Find where the given text appears and provide that cell's center as [x, y] coordinate. 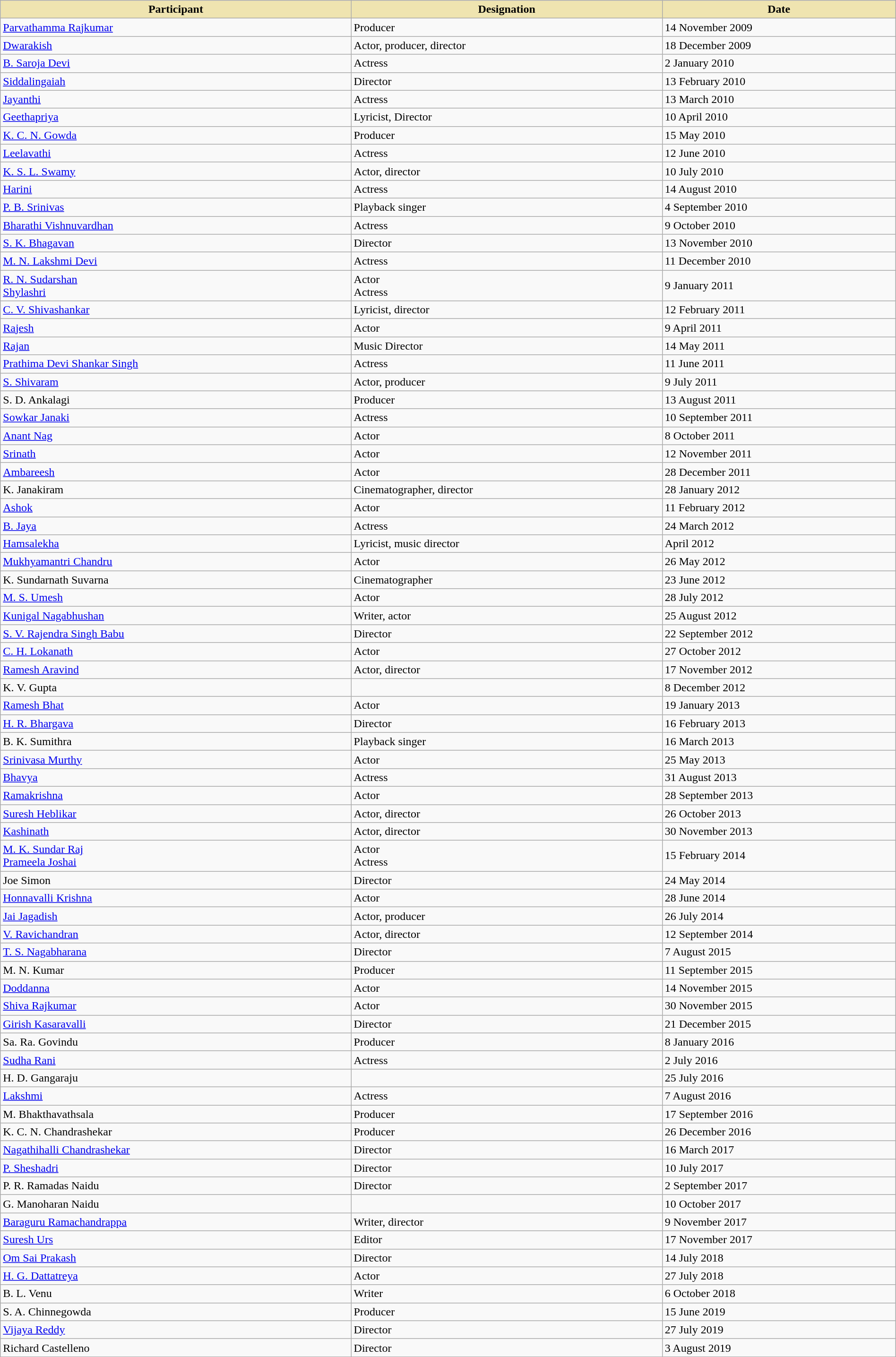
Anant Nag [176, 436]
Jayanthi [176, 99]
15 May 2010 [779, 135]
T. S. Nagabharana [176, 952]
M. K. Sundar RajPrameela Joshai [176, 856]
11 June 2011 [779, 364]
13 March 2010 [779, 99]
B. Jaya [176, 526]
S. A. Chinnegowda [176, 1312]
16 February 2013 [779, 723]
Writer, director [507, 1222]
2 September 2017 [779, 1186]
27 October 2012 [779, 652]
25 May 2013 [779, 759]
G. Manoharan Naidu [176, 1204]
8 January 2016 [779, 1042]
Sa. Ra. Govindu [176, 1042]
M. Bhakthavathsala [176, 1114]
Writer [507, 1294]
Nagathihalli Chandrashekar [176, 1150]
10 October 2017 [779, 1204]
K. C. N. Gowda [176, 135]
Om Sai Prakash [176, 1258]
Shiva Rajkumar [176, 1006]
24 March 2012 [779, 526]
Ambareesh [176, 472]
26 December 2016 [779, 1132]
Lakshmi [176, 1096]
14 November 2009 [779, 27]
8 December 2012 [779, 687]
10 July 2010 [779, 171]
Participant [176, 9]
25 August 2012 [779, 616]
M. N. Kumar [176, 970]
Doddanna [176, 988]
Cinematographer [507, 580]
Mukhyamantri Chandru [176, 562]
Lyricist, music director [507, 544]
25 July 2016 [779, 1078]
2 July 2016 [779, 1060]
11 February 2012 [779, 507]
21 December 2015 [779, 1024]
B. Saroja Devi [176, 63]
9 July 2011 [779, 382]
30 November 2013 [779, 832]
Rajan [176, 346]
K. S. L. Swamy [176, 171]
Ramakrishna [176, 795]
Girish Kasaravalli [176, 1024]
18 December 2009 [779, 45]
15 February 2014 [779, 856]
11 December 2010 [779, 261]
H. R. Bhargava [176, 723]
M. S. Umesh [176, 598]
3 August 2019 [779, 1348]
Joe Simon [176, 880]
12 September 2014 [779, 934]
17 November 2012 [779, 670]
Rajesh [176, 328]
K. Janakiram [176, 490]
Bharathi Vishnuvardhan [176, 225]
22 September 2012 [779, 634]
30 November 2015 [779, 1006]
9 October 2010 [779, 225]
B. K. Sumithra [176, 741]
13 February 2010 [779, 81]
28 January 2012 [779, 490]
17 September 2016 [779, 1114]
11 September 2015 [779, 970]
Music Director [507, 346]
S. V. Rajendra Singh Babu [176, 634]
26 July 2014 [779, 916]
Designation [507, 9]
C. H. Lokanath [176, 652]
Writer, actor [507, 616]
24 May 2014 [779, 880]
Prathima Devi Shankar Singh [176, 364]
14 May 2011 [779, 346]
Suresh Heblikar [176, 813]
S. Shivaram [176, 382]
B. L. Venu [176, 1294]
Harini [176, 189]
9 April 2011 [779, 328]
Parvathamma Rajkumar [176, 27]
V. Ravichandran [176, 934]
Actor, producer, director [507, 45]
R. N. SudarshanShylashri [176, 285]
Geethapriya [176, 117]
26 May 2012 [779, 562]
K. V. Gupta [176, 687]
15 June 2019 [779, 1312]
26 October 2013 [779, 813]
Baraguru Ramachandrappa [176, 1222]
2 January 2010 [779, 63]
17 November 2017 [779, 1240]
Ramesh Bhat [176, 705]
4 September 2010 [779, 207]
12 November 2011 [779, 454]
P. B. Srinivas [176, 207]
Dwarakish [176, 45]
Vijaya Reddy [176, 1330]
S. D. Ankalagi [176, 400]
Date [779, 9]
Sowkar Janaki [176, 418]
Sudha Rani [176, 1060]
12 February 2011 [779, 310]
April 2012 [779, 544]
6 October 2018 [779, 1294]
14 August 2010 [779, 189]
9 January 2011 [779, 285]
27 July 2018 [779, 1276]
10 July 2017 [779, 1168]
Kunigal Nagabhushan [176, 616]
Lyricist, director [507, 310]
31 August 2013 [779, 777]
P. Sheshadri [176, 1168]
16 March 2013 [779, 741]
7 August 2015 [779, 952]
16 March 2017 [779, 1150]
27 July 2019 [779, 1330]
S. K. Bhagavan [176, 243]
K. Sundarnath Suvarna [176, 580]
Srinath [176, 454]
H. G. Dattatreya [176, 1276]
28 July 2012 [779, 598]
Jai Jagadish [176, 916]
P. R. Ramadas Naidu [176, 1186]
Cinematographer, director [507, 490]
Hamsalekha [176, 544]
28 September 2013 [779, 795]
Leelavathi [176, 153]
8 October 2011 [779, 436]
10 April 2010 [779, 117]
Ashok [176, 507]
Ramesh Aravind [176, 670]
13 November 2010 [779, 243]
Srinivasa Murthy [176, 759]
Kashinath [176, 832]
Siddalingaiah [176, 81]
M. N. Lakshmi Devi [176, 261]
Bhavya [176, 777]
28 December 2011 [779, 472]
H. D. Gangaraju [176, 1078]
K. C. N. Chandrashekar [176, 1132]
Honnavalli Krishna [176, 898]
14 July 2018 [779, 1258]
28 June 2014 [779, 898]
C. V. Shivashankar [176, 310]
23 June 2012 [779, 580]
12 June 2010 [779, 153]
9 November 2017 [779, 1222]
Suresh Urs [176, 1240]
Lyricist, Director [507, 117]
Editor [507, 1240]
10 September 2011 [779, 418]
Richard Castelleno [176, 1348]
14 November 2015 [779, 988]
7 August 2016 [779, 1096]
13 August 2011 [779, 400]
19 January 2013 [779, 705]
